Find where the given text appears and provide that cell's center as (x, y) coordinate. 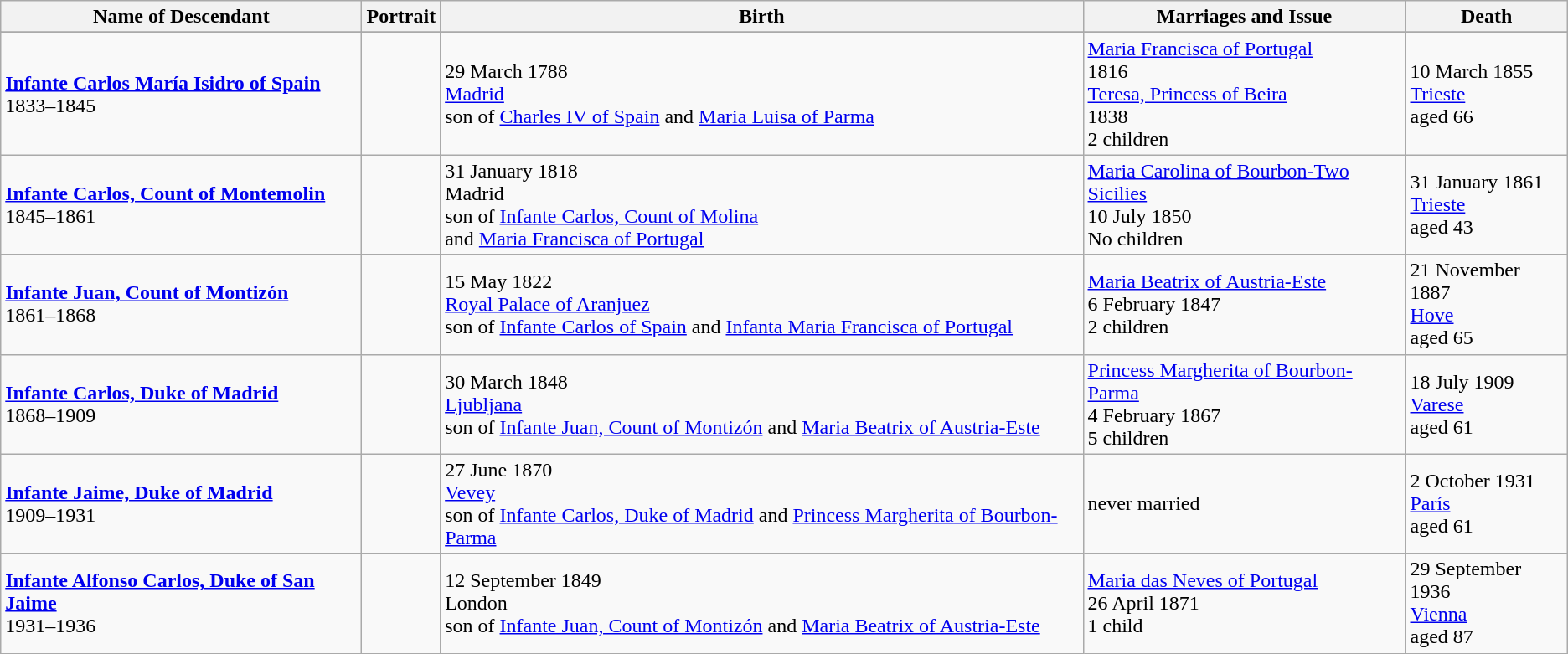
2 October 1931Parísaged 61 (1486, 504)
Infante Jaime, Duke of Madrid1909–1931 (181, 504)
Birth (762, 17)
27 June 1870Veveyson of Infante Carlos, Duke of Madrid and Princess Margherita of Bourbon-Parma (762, 504)
29 March 1788Madridson of Charles IV of Spain and Maria Luisa of Parma (762, 94)
Marriages and Issue (1245, 17)
Death (1486, 17)
Infante Carlos, Count of Montemolin1845–1861 (181, 204)
Princess Margherita of Bourbon-Parma4 February 18675 children (1245, 404)
10 March 1855Triesteaged 66 (1486, 94)
Portrait (401, 17)
never married (1245, 504)
Maria Carolina of Bourbon-Two Sicilies10 July 1850No children (1245, 204)
15 May 1822Royal Palace of Aranjuezson of Infante Carlos of Spain and Infanta Maria Francisca of Portugal (762, 305)
31 January 1818Madridson of Infante Carlos, Count of Molinaand Maria Francisca of Portugal (762, 204)
Infante Juan, Count of Montizón1861–1868 (181, 305)
29 September 1936Viennaaged 87 (1486, 603)
Maria das Neves of Portugal26 April 18711 child (1245, 603)
Infante Carlos, Duke of Madrid1868–1909 (181, 404)
Maria Francisca of Portugal1816Teresa, Princess of Beira18382 children (1245, 94)
12 September 1849Londonson of Infante Juan, Count of Montizón and Maria Beatrix of Austria-Este (762, 603)
30 March 1848Ljubljanason of Infante Juan, Count of Montizón and Maria Beatrix of Austria-Este (762, 404)
Name of Descendant (181, 17)
31 January 1861Triesteaged 43 (1486, 204)
Maria Beatrix of Austria-Este6 February 18472 children (1245, 305)
Infante Carlos María Isidro of Spain1833–1845 (181, 94)
18 July 1909Vareseaged 61 (1486, 404)
21 November 1887Hoveaged 65 (1486, 305)
Infante Alfonso Carlos, Duke of San Jaime1931–1936 (181, 603)
